Find where the given text appears and provide that cell's center as (x, y) coordinate. 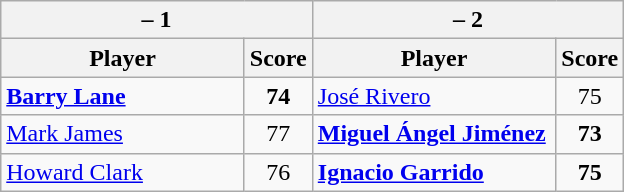
77 (278, 134)
76 (278, 172)
Miguel Ángel Jiménez (434, 134)
Mark James (123, 134)
73 (590, 134)
74 (278, 96)
– 1 (157, 20)
Howard Clark (123, 172)
Ignacio Garrido (434, 172)
Barry Lane (123, 96)
– 2 (468, 20)
José Rivero (434, 96)
